Detect which cell encompasses the target text, then output its [X, Y] center coordinate. 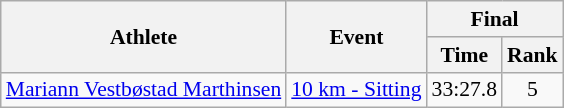
10 km - Sitting [356, 90]
Event [356, 36]
33:27.8 [464, 90]
Final [495, 19]
5 [532, 90]
Mariann Vestbøstad Marthinsen [144, 90]
Time [464, 55]
Athlete [144, 36]
Rank [532, 55]
